Search for the cell housing the specified text and yield its [X, Y] center coordinate. 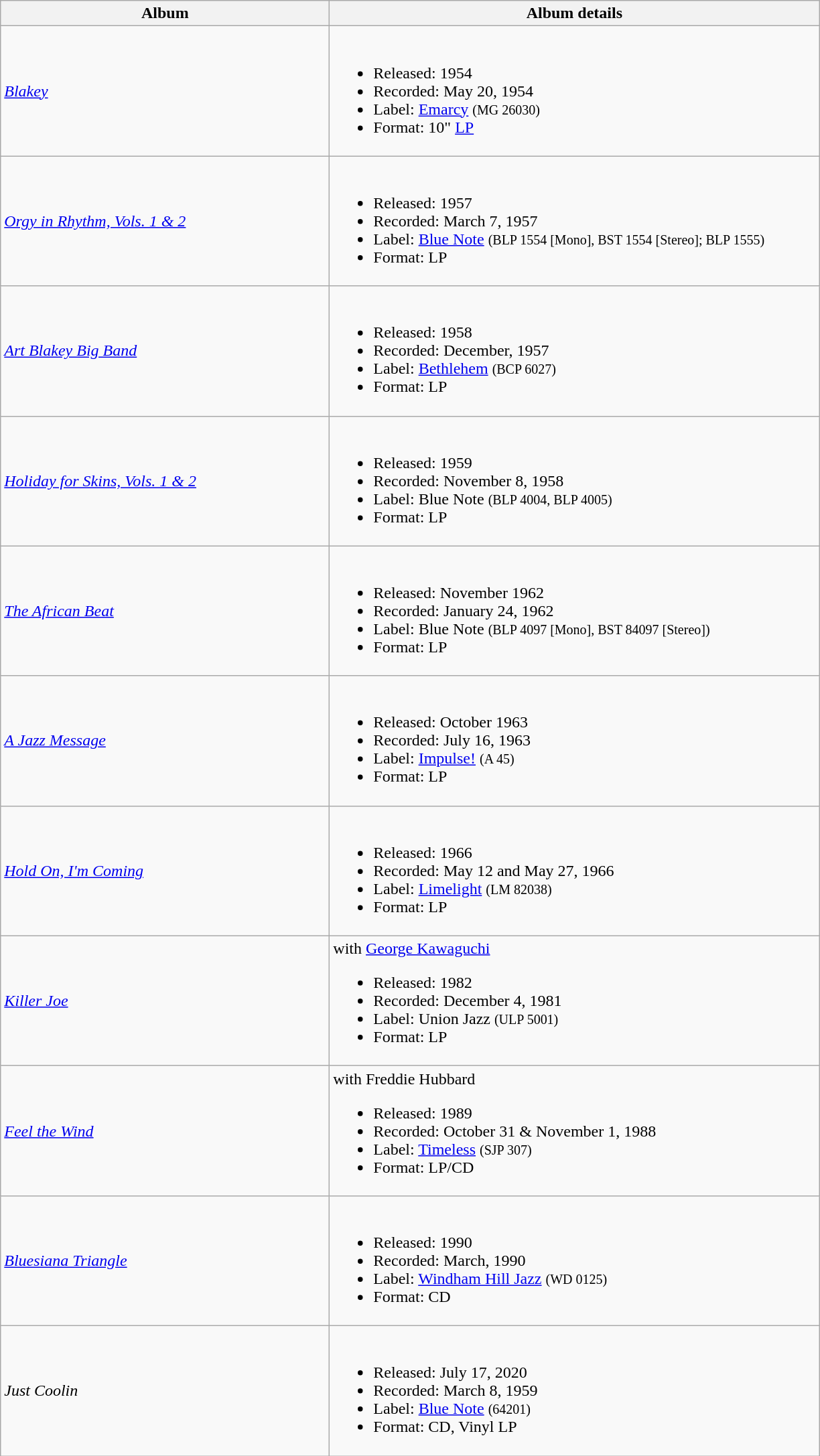
Released: November 1962Recorded: January 24, 1962Label: Blue Note (BLP 4097 [Mono], BST 84097 [Stereo])Format: LP [575, 611]
Released: 1954Recorded: May 20, 1954Label: Emarcy (MG 26030)Format: 10" LP [575, 91]
Orgy in Rhythm, Vols. 1 & 2 [165, 221]
Bluesiana Triangle [165, 1260]
Released: 1966Recorded: May 12 and May 27, 1966Label: Limelight (LM 82038)Format: LP [575, 871]
Killer Joe [165, 1001]
The African Beat [165, 611]
Released: 1957Recorded: March 7, 1957Label: Blue Note (BLP 1554 [Mono], BST 1554 [Stereo]; BLP 1555)Format: LP [575, 221]
Released: 1958Recorded: December, 1957Label: Bethlehem (BCP 6027)Format: LP [575, 351]
Released: July 17, 2020Recorded: March 8, 1959Label: Blue Note (64201)Format: CD, Vinyl LP [575, 1390]
Album [165, 13]
Holiday for Skins, Vols. 1 & 2 [165, 481]
Released: 1990Recorded: March, 1990Label: Windham Hill Jazz (WD 0125)Format: CD [575, 1260]
Hold On, I'm Coming [165, 871]
with George KawaguchiReleased: 1982Recorded: December 4, 1981Label: Union Jazz (ULP 5001)Format: LP [575, 1001]
Released: 1959Recorded: November 8, 1958Label: Blue Note (BLP 4004, BLP 4005)Format: LP [575, 481]
Feel the Wind [165, 1131]
Just Coolin [165, 1390]
Album details [575, 13]
Art Blakey Big Band [165, 351]
Blakey [165, 91]
A Jazz Message [165, 741]
Released: October 1963Recorded: July 16, 1963Label: Impulse! (A 45)Format: LP [575, 741]
with Freddie HubbardReleased: 1989Recorded: October 31 & November 1, 1988Label: Timeless (SJP 307)Format: LP/CD [575, 1131]
